Return (x, y) of the center of cell containing provided text 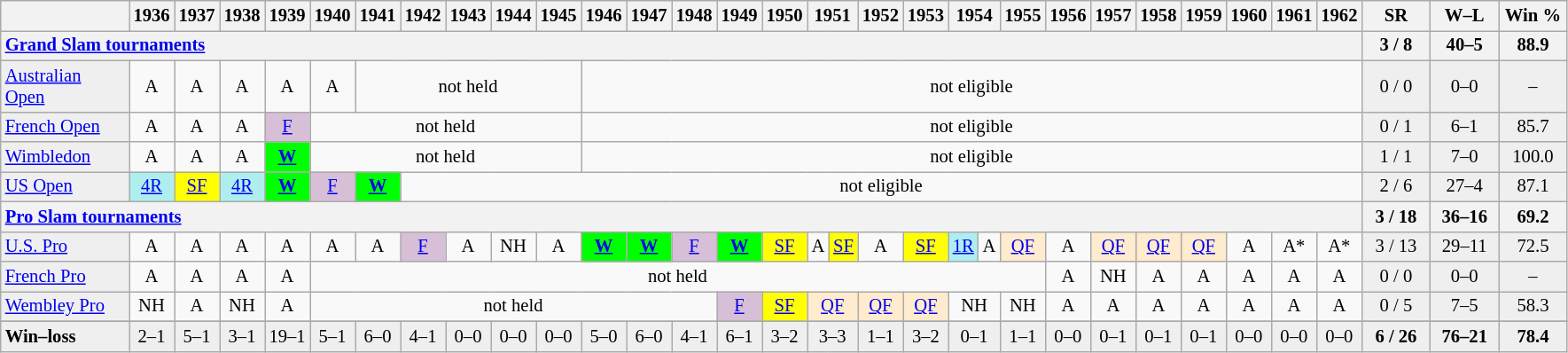
1940 (333, 15)
2 / 6 (1395, 186)
French Open (66, 127)
36–16 (1464, 216)
1952 (881, 15)
Grand Slam tournaments (682, 45)
1938 (243, 15)
1944 (514, 15)
29–11 (1464, 247)
French Pro (66, 276)
Pro Slam tournaments (682, 216)
0 / 1 (1395, 127)
1936 (152, 15)
100.0 (1533, 157)
0 / 5 (1395, 306)
SR (1395, 15)
1945 (558, 15)
1951 (831, 15)
US Open (66, 186)
1942 (424, 15)
2–1 (152, 336)
1 / 1 (1395, 157)
1949 (739, 15)
1946 (605, 15)
1939 (287, 15)
3 / 18 (1395, 216)
27–4 (1464, 186)
1958 (1158, 15)
69.2 (1533, 216)
1947 (649, 15)
1956 (1067, 15)
5–0 (605, 336)
1957 (1113, 15)
85.7 (1533, 127)
3–1 (243, 336)
1962 (1338, 15)
Wimbledon (66, 157)
Win–loss (66, 336)
1948 (695, 15)
Wembley Pro (66, 306)
6 / 26 (1395, 336)
3–3 (831, 336)
1937 (197, 15)
W–L (1464, 15)
78.4 (1533, 336)
40–5 (1464, 45)
1953 (925, 15)
Australian Open (66, 86)
76–21 (1464, 336)
1961 (1294, 15)
7–0 (1464, 157)
88.9 (1533, 45)
7–5 (1464, 306)
72.5 (1533, 247)
1943 (468, 15)
87.1 (1533, 186)
1954 (974, 15)
3 / 8 (1395, 45)
1950 (785, 15)
1959 (1204, 15)
Win % (1533, 15)
1941 (378, 15)
19–1 (287, 336)
58.3 (1533, 306)
U.S. Pro (66, 247)
3 / 13 (1395, 247)
1960 (1248, 15)
1R (963, 247)
1955 (1023, 15)
